Locate the cell with the specified text and output its (x, y) center coordinate. 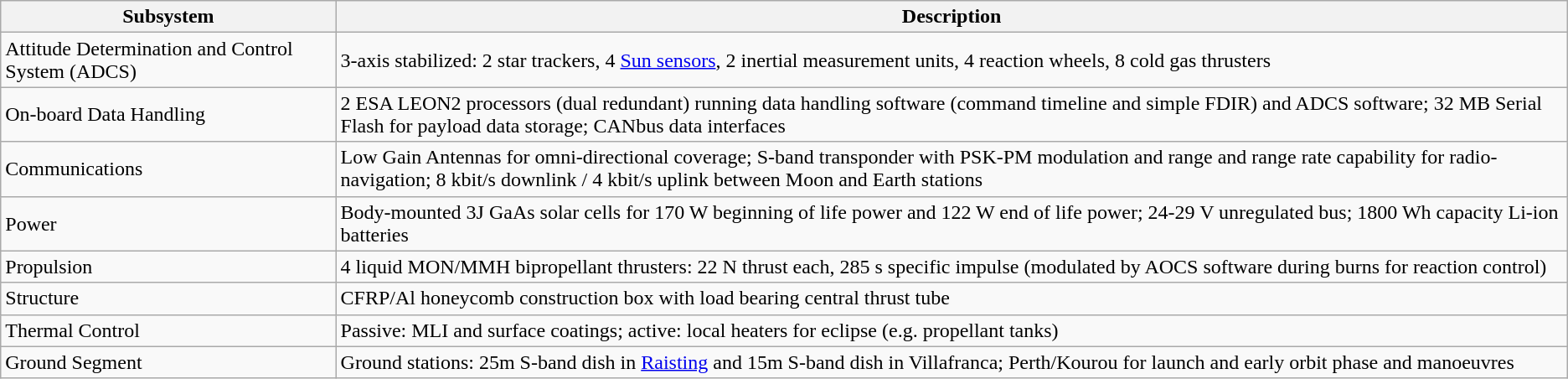
Ground Segment (168, 362)
On-board Data Handling (168, 114)
3-axis stabilized: 2 star trackers, 4 Sun sensors, 2 inertial measurement units, 4 reaction wheels, 8 cold gas thrusters (952, 60)
Ground stations: 25m S-band dish in Raisting and 15m S-band dish in Villafranca; Perth/Kourou for launch and early orbit phase and manoeuvres (952, 362)
Propulsion (168, 267)
Power (168, 223)
4 liquid MON/MMH bipropellant thrusters: 22 N thrust each, 285 s specific impulse (modulated by AOCS software during burns for reaction control) (952, 267)
Communications (168, 169)
CFRP/Al honeycomb construction box with load bearing central thrust tube (952, 299)
Structure (168, 299)
Passive: MLI and surface coatings; active: local heaters for eclipse (e.g. propellant tanks) (952, 330)
Thermal Control (168, 330)
Description (952, 17)
Attitude Determination and Control System (ADCS) (168, 60)
Subsystem (168, 17)
